Search for the cell housing the specified text and yield its [x, y] center coordinate. 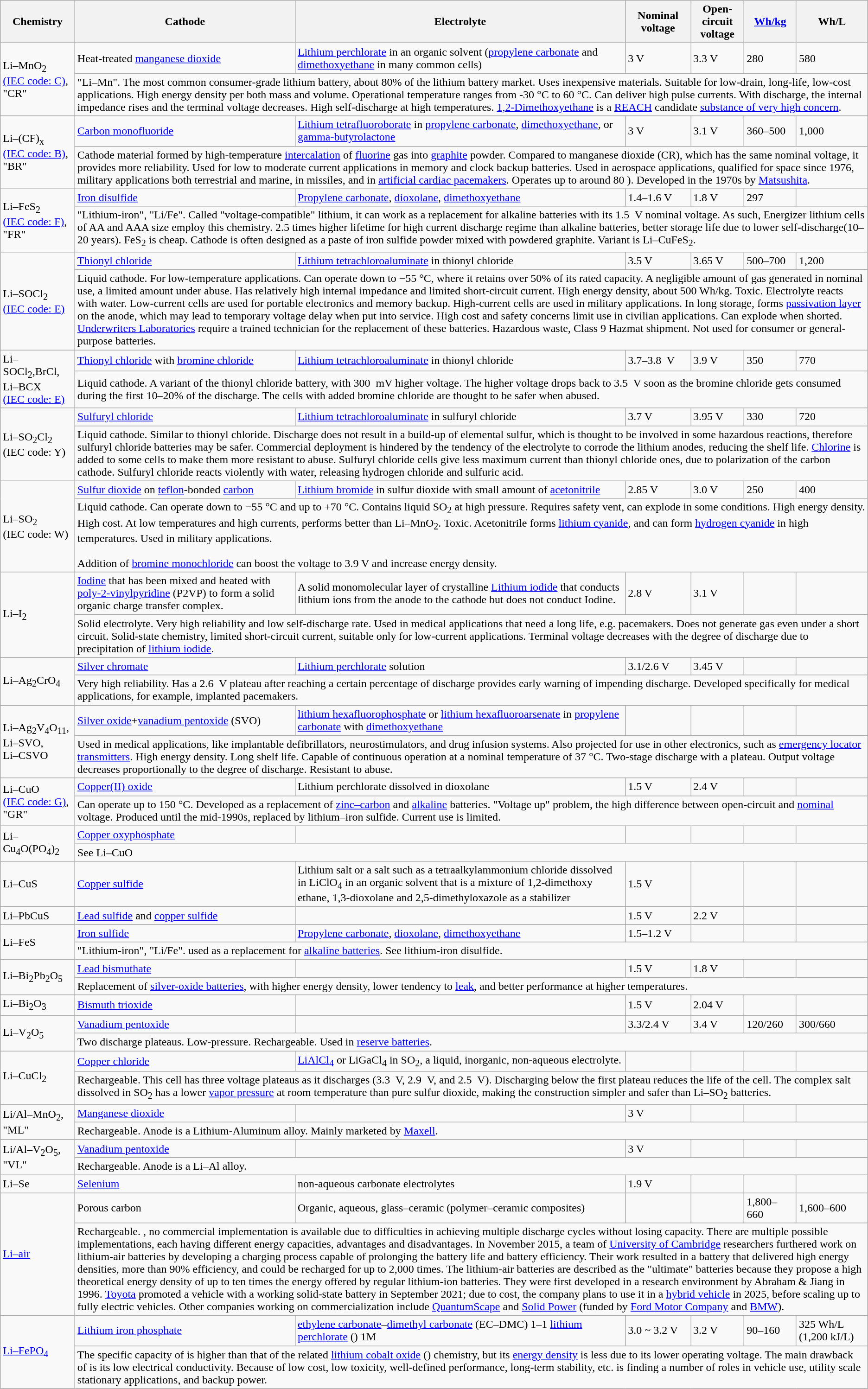
Li–SO2Cl2(IEC code: Y) [38, 444]
Li–air [38, 1254]
Li–Bi2O3 [38, 1005]
Copper sulfide [185, 884]
Nominalvoltage [658, 22]
350 [771, 361]
300/660 [832, 1024]
Manganese dioxide [185, 1113]
3.65 V [718, 261]
Electrolyte [460, 22]
Li–SOCl2,BrCl, Li–BCX(IEC code: E) [38, 379]
Chemistry [38, 22]
Porous carbon [185, 1207]
Li–CuCl2 [38, 1077]
3.3 V [718, 58]
1,000 [832, 131]
Lithium tetrachloroaluminate in sulfuryl chloride [460, 417]
Lithium perchlorate solution [460, 666]
Li/Al–MnO2, "ML" [38, 1122]
297 [771, 198]
1.5–1.2 V [658, 933]
Silver chromate [185, 666]
Copper oxyphosphate [185, 835]
Iron sulfide [185, 933]
Heat-treated manganese dioxide [185, 58]
Li–FePO4 [38, 1352]
Li–FeS [38, 942]
720 [832, 417]
3.2 V [718, 1331]
Li–I2 [38, 615]
Lithium tetrafluoroborate in propylene carbonate, dimethoxyethane, or gamma-butyrolactone [460, 131]
Li–SOCl2(IEC code: E) [38, 300]
Wh/kg [771, 22]
3.9 V [718, 361]
Thionyl chloride [185, 261]
"Lithium-iron", "Li/Fe". used as a replacement for alkaline batteries. See lithium-iron disulfide. [471, 951]
Organic, aqueous, glass–ceramic (polymer–ceramic composites) [460, 1207]
LiAlCl4 or LiGaCl4 in SO2, a liquid, inorganic, non-aqueous electrolyte. [460, 1061]
Lithium perchlorate dissolved in dioxolane [460, 787]
Copper chloride [185, 1061]
Li–V2O5 [38, 1033]
3.4 V [718, 1024]
Li–CuS [38, 884]
Li–CuO(IEC code: G),"GR" [38, 802]
120/260 [771, 1024]
1.4–1.6 V [658, 198]
Selenium [185, 1184]
Li–PbCuS [38, 916]
Lead bismuthate [185, 968]
1.9 V [658, 1184]
1,200 [832, 261]
Bismuth trioxide [185, 1005]
580 [832, 58]
Iodine that has been mixed and heated with poly-2-vinylpyridine (P2VP) to form a solid organic charge transfer complex. [185, 593]
3.45 V [718, 666]
1,800–660 [771, 1207]
Iron disulfide [185, 198]
3.5 V [658, 261]
2.8 V [658, 593]
See Li–CuO [471, 852]
770 [832, 361]
3.3/2.4 V [658, 1024]
Open-circuitvoltage [718, 22]
Replacement of silver-oxide batteries, with higher energy density, lower tendency to leak, and better performance at higher temperatures. [471, 986]
Sulfuryl chloride [185, 417]
ethylene carbonate–dimethyl carbonate (EC–DMC) 1–1 lithium perchlorate () 1M [460, 1331]
Cathode [185, 22]
Wh/L [832, 22]
Li/Al–V2O5, "VL" [38, 1157]
non-aqueous carbonate electrolytes [460, 1184]
3.7 V [658, 417]
Rechargeable. Anode is a Lithium-Aluminum alloy. Mainly marketed by Maxell. [471, 1131]
Silver oxide+vanadium pentoxide (SVO) [185, 720]
Li–Ag2CrO4 [38, 682]
Thionyl chloride with bromine chloride [185, 361]
330 [771, 417]
360–500 [771, 131]
3.1/2.6 V [658, 666]
Li–Se [38, 1184]
2.2 V [718, 916]
Copper(II) oxide [185, 787]
325 Wh/L(1,200 kJ/L) [832, 1331]
Li–(CF)x(IEC code: B),"BR" [38, 152]
A solid monomolecular layer of crystalline Lithium iodide that conducts lithium ions from the anode to the cathode but does not conduct Iodine. [460, 593]
2.85 V [658, 490]
2.04 V [718, 1005]
Rechargeable. Anode is a Li–Al alloy. [471, 1166]
Two discharge plateaus. Low-pressure. Rechargeable. Used in reserve batteries. [471, 1042]
Lithium bromide in sulfur dioxide with small amount of acetonitrile [460, 490]
280 [771, 58]
1,600–600 [832, 1207]
Lithium iron phosphate [185, 1331]
Sulfur dioxide on teflon-bonded carbon [185, 490]
Li–Bi2Pb2O5 [38, 977]
lithium hexafluorophosphate or lithium hexafluoroarsenate in propylene carbonate with dimethoxyethane [460, 720]
Li–FeS2(IEC code: F),"FR" [38, 220]
250 [771, 490]
Li–Ag2V4O11,Li–SVO,Li–CSVO [38, 742]
Li–SO2(IEC code: W) [38, 527]
3.0 V [718, 490]
Li–Cu4O(PO4)2 [38, 843]
Lithium perchlorate in an organic solvent (propylene carbonate and dimethoxyethane in many common cells) [460, 58]
3.0 ~ 3.2 V [658, 1331]
Li–MnO2(IEC code: C),"CR" [38, 80]
3.7–3.8 V [658, 361]
400 [832, 490]
3.95 V [718, 417]
Carbon monofluoride [185, 131]
2.4 V [718, 787]
Lead sulfide and copper sulfide [185, 916]
500–700 [771, 261]
90–160 [771, 1331]
